Find where the given text appears and provide that cell's center as (x, y) coordinate. 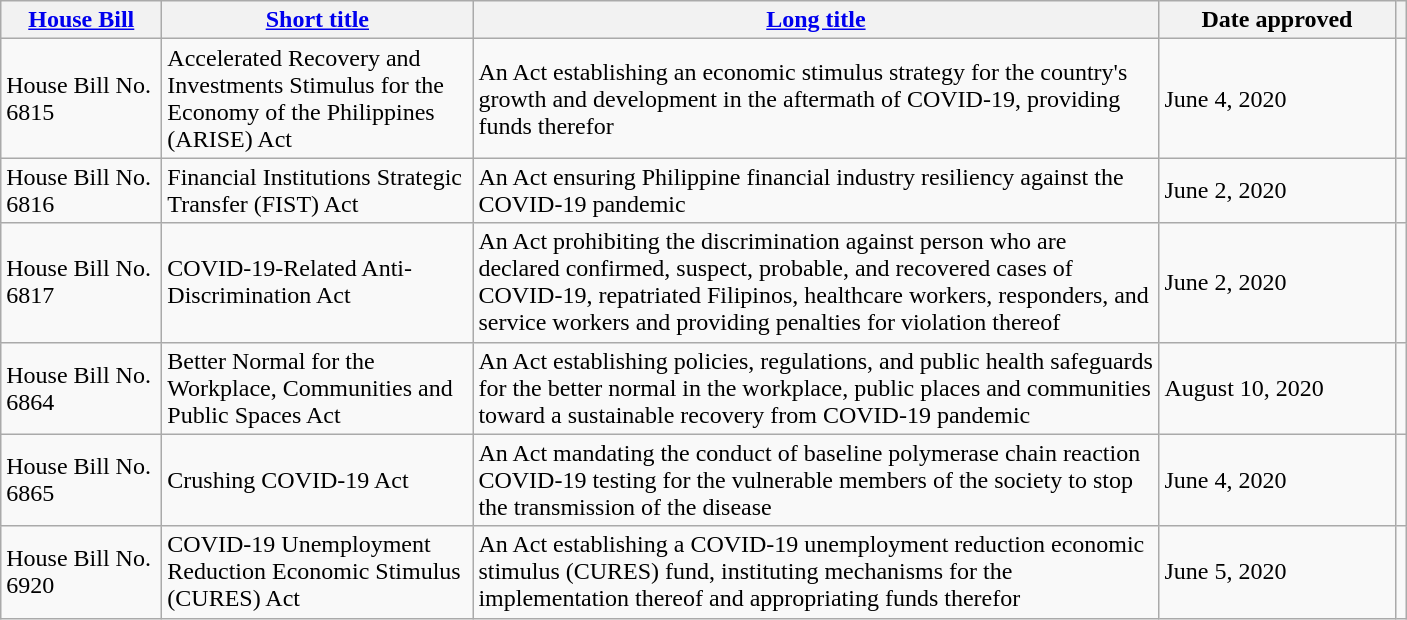
COVID-19-Related Anti-Discrimination Act (318, 282)
House Bill No. 6816 (82, 190)
House Bill No. 6920 (82, 572)
Short title (318, 20)
COVID-19 Unemployment Reduction Economic Stimulus (CURES) Act (318, 572)
Accelerated Recovery and Investments Stimulus for the Economy of the Philippines (ARISE) Act (318, 98)
Date approved (1277, 20)
Crushing COVID-19 Act (318, 480)
House Bill No. 6864 (82, 388)
House Bill (82, 20)
An Act ensuring Philippine financial industry resiliency against the COVID-19 pandemic (816, 190)
Financial Institutions Strategic Transfer (FIST) Act (318, 190)
House Bill No. 6815 (82, 98)
August 10, 2020 (1277, 388)
Long title (816, 20)
Better Normal for the Workplace, Communities and Public Spaces Act (318, 388)
An Act establishing an economic stimulus strategy for the country's growth and development in the aftermath of COVID-19, providing funds therefor (816, 98)
House Bill No. 6817 (82, 282)
House Bill No. 6865 (82, 480)
June 5, 2020 (1277, 572)
